Pinpoint the cell where the given text exists, returning its (X, Y) midpoint coordinate. 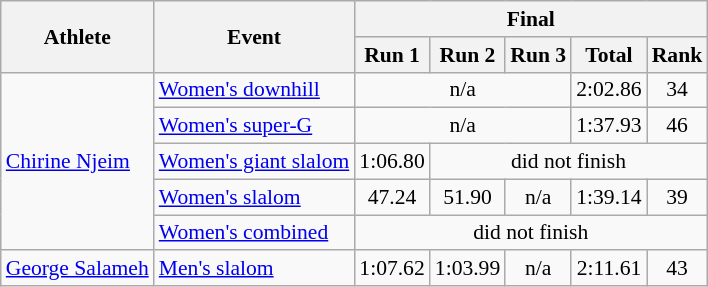
1:06.80 (392, 162)
Athlete (78, 36)
Women's combined (254, 233)
Rank (678, 55)
34 (678, 90)
Run 2 (468, 55)
Men's slalom (254, 269)
2:02.86 (608, 90)
1:39.14 (608, 197)
Run 3 (538, 55)
Event (254, 36)
Final (530, 19)
Women's slalom (254, 197)
1:07.62 (392, 269)
Run 1 (392, 55)
1:03.99 (468, 269)
1:37.93 (608, 126)
Total (608, 55)
Women's downhill (254, 90)
2:11.61 (608, 269)
47.24 (392, 197)
George Salameh (78, 269)
51.90 (468, 197)
Chirine Njeim (78, 161)
Women's giant slalom (254, 162)
43 (678, 269)
39 (678, 197)
46 (678, 126)
Women's super-G (254, 126)
